Scan for the cell matching the given text and deliver its [X, Y] coordinate at center. 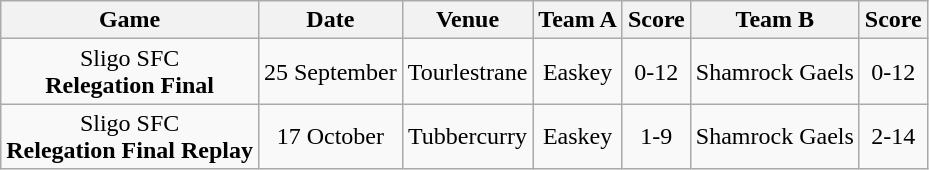
25 September [330, 72]
17 October [330, 136]
Team B [774, 20]
Tourlestrane [468, 72]
Sligo SFCRelegation Final [130, 72]
Game [130, 20]
2-14 [893, 136]
Sligo SFCRelegation Final Replay [130, 136]
Tubbercurry [468, 136]
Venue [468, 20]
Date [330, 20]
Team A [578, 20]
1-9 [656, 136]
